Locate the cell with the specified text and output its (x, y) center coordinate. 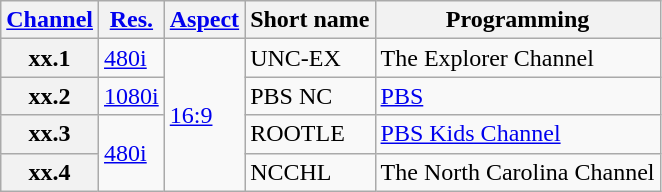
Aspect (204, 20)
PBS Kids Channel (518, 134)
xx.4 (50, 172)
UNC-EX (310, 58)
xx.1 (50, 58)
16:9 (204, 115)
The North Carolina Channel (518, 172)
The Explorer Channel (518, 58)
PBS (518, 96)
Short name (310, 20)
Programming (518, 20)
NCCHL (310, 172)
Channel (50, 20)
Res. (132, 20)
xx.3 (50, 134)
ROOTLE (310, 134)
1080i (132, 96)
xx.2 (50, 96)
PBS NC (310, 96)
